For the text-containing cell, return its midpoint in (x, y) coordinate format. 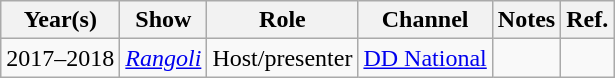
Show (164, 20)
Notes (526, 20)
2017–2018 (60, 58)
Role (282, 20)
Host/presenter (282, 58)
DD National (425, 58)
Rangoli (164, 58)
Channel (425, 20)
Ref. (588, 20)
Year(s) (60, 20)
